From the cell containing the given text, extract its center point as [x, y] coordinate. 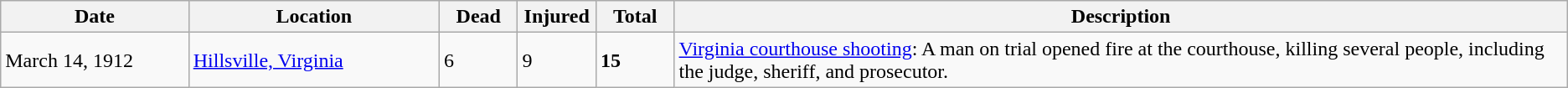
9 [557, 60]
Injured [557, 17]
March 14, 1912 [95, 60]
Virginia courthouse shooting: A man on trial opened fire at the courthouse, killing several people, including the judge, sheriff, and prosecutor. [1121, 60]
15 [635, 60]
Location [313, 17]
Date [95, 17]
6 [478, 60]
Total [635, 17]
Description [1121, 17]
Hillsville, Virginia [313, 60]
Dead [478, 17]
